Pinpoint the cell where the given text exists, returning its (x, y) midpoint coordinate. 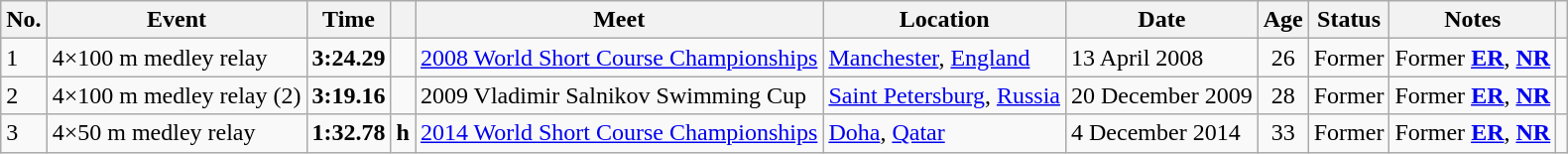
4×100 m medley relay (177, 58)
2 (24, 95)
Location (944, 20)
No. (24, 20)
4×100 m medley relay (2) (177, 95)
2008 World Short Course Championships (619, 58)
2014 World Short Course Championships (619, 133)
1:32.78 (349, 133)
Notes (1473, 20)
Time (349, 20)
Event (177, 20)
2009 Vladimir Salnikov Swimming Cup (619, 95)
Saint Petersburg, Russia (944, 95)
26 (1283, 58)
4×50 m medley relay (177, 133)
Doha, Qatar (944, 133)
Status (1349, 20)
33 (1283, 133)
3 (24, 133)
h (403, 133)
3:19.16 (349, 95)
Manchester, England (944, 58)
13 April 2008 (1161, 58)
4 December 2014 (1161, 133)
Age (1283, 20)
1 (24, 58)
Date (1161, 20)
Meet (619, 20)
20 December 2009 (1161, 95)
28 (1283, 95)
3:24.29 (349, 58)
